Output the (x, y) coordinate of the center of the cell containing the given text.  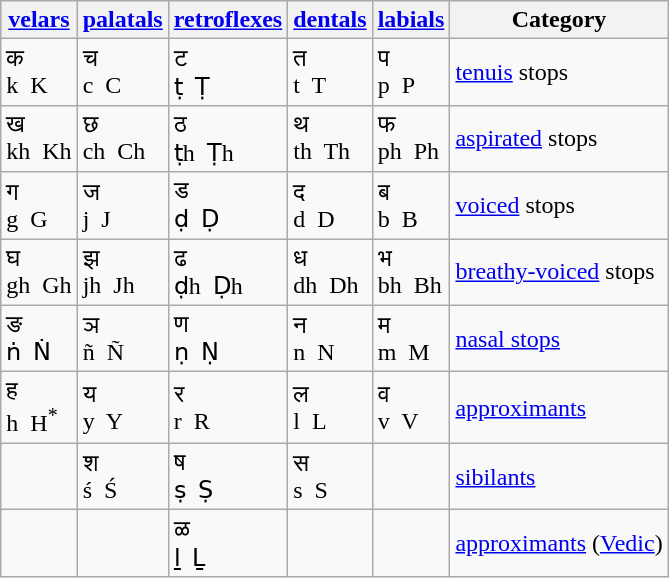
nasal stops (559, 338)
फ ph Ph (411, 138)
ञ ñ Ñ (122, 338)
approximants (Vedic) (559, 544)
च c C (122, 72)
घ gh Gh (39, 272)
ळ ḻ Ḻ (228, 544)
voiced stops (559, 206)
व v V (411, 408)
ष ṣ Ṣ (228, 476)
ड ḍ Ḍ (228, 206)
स s S (330, 476)
dentals (330, 20)
छ ch Ch (122, 138)
क k K (39, 72)
ठ ṭh Ṭh (228, 138)
द d D (330, 206)
aspirated stops (559, 138)
न n N (330, 338)
प p P (411, 72)
tenuis stops (559, 72)
ण ṇ Ṇ (228, 338)
थ th Th (330, 138)
त t T (330, 72)
velars (39, 20)
ङ ṅ Ṅ (39, 338)
भ bh Bh (411, 272)
ख kh Kh (39, 138)
breathy-voiced stops (559, 272)
ब b B (411, 206)
झ jh Jh (122, 272)
Category (559, 20)
ह h H* (39, 408)
ध dh Dh (330, 272)
ल l L (330, 408)
approximants (559, 408)
य y Y (122, 408)
ट ṭ Ṭ (228, 72)
ग g G (39, 206)
म m M (411, 338)
र r R (228, 408)
labials (411, 20)
retroflexes (228, 20)
श ś Ś (122, 476)
palatals (122, 20)
sibilants (559, 476)
ढ ḍh Ḍh (228, 272)
ज j J (122, 206)
